Scan for the cell matching the given text and deliver its [x, y] coordinate at center. 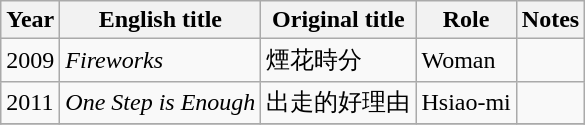
2009 [30, 60]
Woman [466, 60]
Year [30, 20]
Notes [550, 20]
Fireworks [160, 60]
One Step is Enough [160, 102]
煙花時分 [338, 60]
Role [466, 20]
English title [160, 20]
出走的好理由 [338, 102]
Hsiao-mi [466, 102]
2011 [30, 102]
Original title [338, 20]
